Pinpoint the cell where the given text exists, returning its [X, Y] midpoint coordinate. 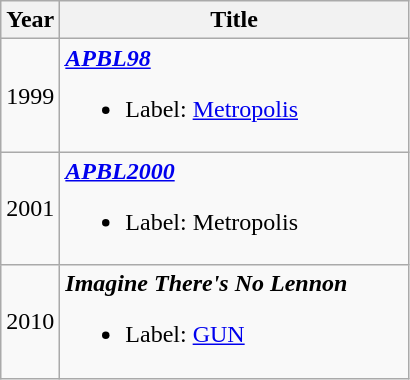
2010 [30, 322]
APBL98Label: Metropolis [234, 96]
Imagine There's No LennonLabel: GUN [234, 322]
APBL2000Label: Metropolis [234, 208]
2001 [30, 208]
Title [234, 20]
Year [30, 20]
1999 [30, 96]
